Determine the [x, y] coordinate at the center of the cell enclosing the given text.  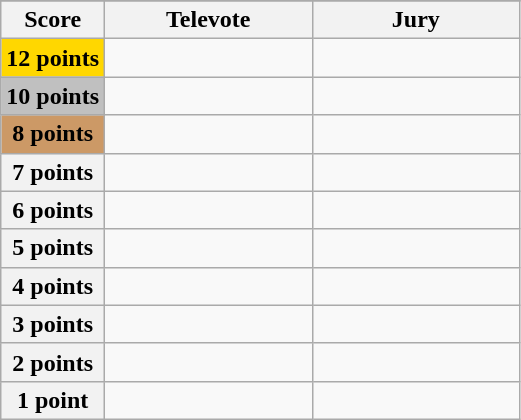
Jury [416, 20]
5 points [53, 248]
Televote [209, 20]
Score [53, 20]
4 points [53, 286]
3 points [53, 324]
2 points [53, 362]
6 points [53, 210]
1 point [53, 400]
8 points [53, 134]
10 points [53, 96]
12 points [53, 58]
7 points [53, 172]
